For the text-containing cell, return its midpoint in [x, y] coordinate format. 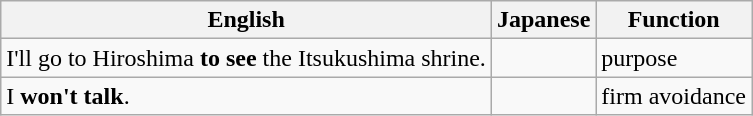
Function [674, 20]
firm avoidance [674, 96]
I'll go to Hiroshima to see the Itsukushima shrine. [246, 58]
I won't talk. [246, 96]
Japanese [543, 20]
purpose [674, 58]
English [246, 20]
